Output the [X, Y] coordinate of the center of the cell containing the given text.  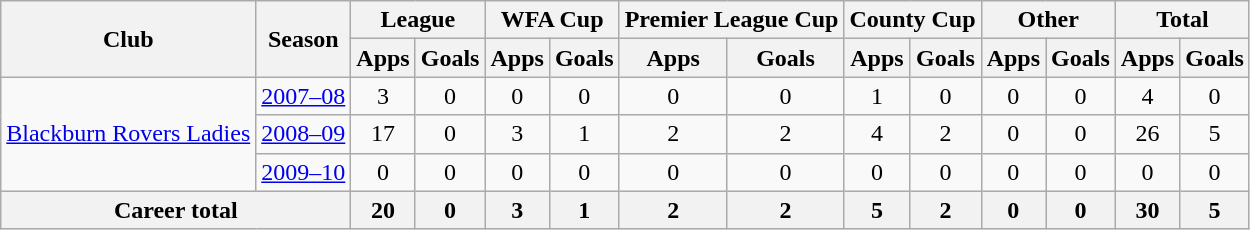
Season [304, 39]
2008–09 [304, 134]
Other [1048, 20]
2009–10 [304, 172]
Club [128, 39]
17 [383, 134]
Career total [176, 210]
2007–08 [304, 96]
30 [1147, 210]
20 [383, 210]
WFA Cup [552, 20]
26 [1147, 134]
Premier League Cup [732, 20]
County Cup [912, 20]
League [418, 20]
Total [1182, 20]
Blackburn Rovers Ladies [128, 134]
